Find where the given text appears and provide that cell's center as (X, Y) coordinate. 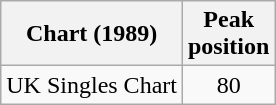
UK Singles Chart (92, 85)
Chart (1989) (92, 34)
Peakposition (228, 34)
80 (228, 85)
